Output the (X, Y) coordinate of the center of the cell containing the given text.  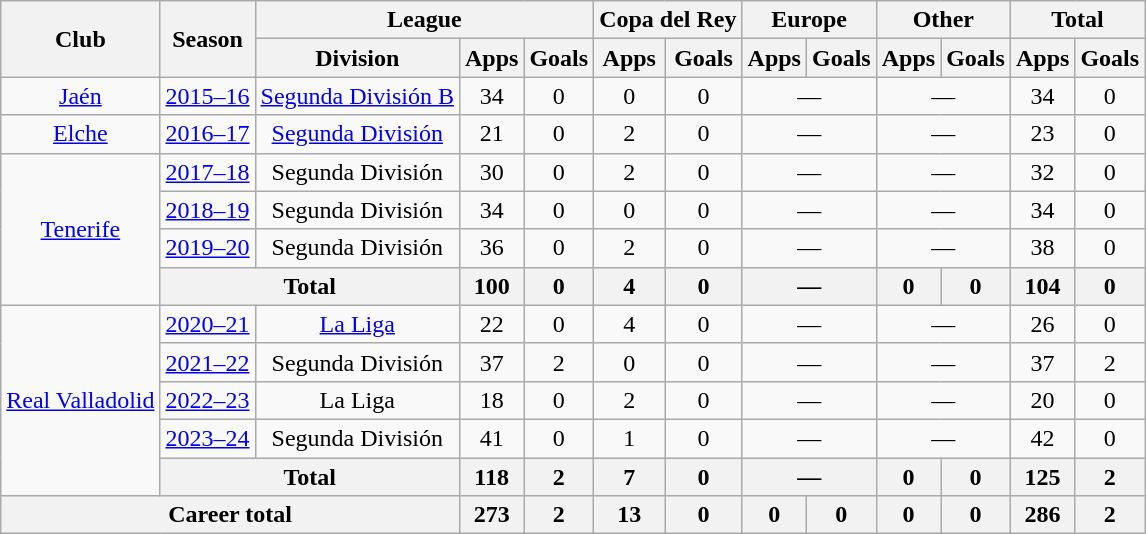
30 (491, 172)
118 (491, 477)
2018–19 (208, 210)
18 (491, 400)
2022–23 (208, 400)
Club (80, 39)
2015–16 (208, 96)
273 (491, 515)
104 (1042, 286)
Season (208, 39)
2016–17 (208, 134)
42 (1042, 438)
22 (491, 324)
Real Valladolid (80, 400)
13 (630, 515)
36 (491, 248)
Copa del Rey (668, 20)
41 (491, 438)
Division (357, 58)
32 (1042, 172)
38 (1042, 248)
Career total (230, 515)
2021–22 (208, 362)
2019–20 (208, 248)
2020–21 (208, 324)
26 (1042, 324)
286 (1042, 515)
Other (943, 20)
7 (630, 477)
Elche (80, 134)
23 (1042, 134)
100 (491, 286)
1 (630, 438)
League (424, 20)
Tenerife (80, 229)
125 (1042, 477)
Jaén (80, 96)
21 (491, 134)
Europe (809, 20)
Segunda División B (357, 96)
20 (1042, 400)
2017–18 (208, 172)
2023–24 (208, 438)
